Pinpoint the cell where the given text exists, returning its (X, Y) midpoint coordinate. 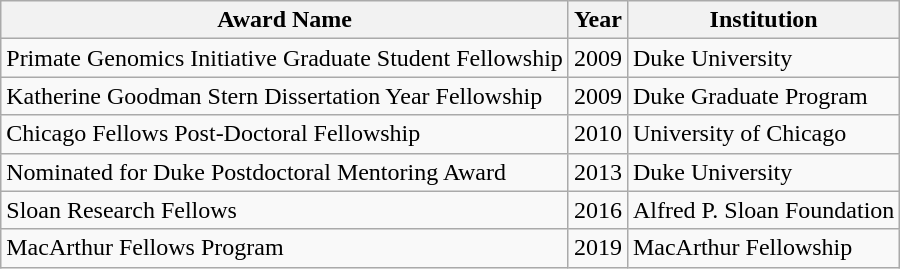
Katherine Goodman Stern Dissertation Year Fellowship (285, 96)
University of Chicago (763, 134)
Nominated for Duke Postdoctoral Mentoring Award (285, 172)
Chicago Fellows Post-Doctoral Fellowship (285, 134)
MacArthur Fellows Program (285, 248)
2010 (598, 134)
Year (598, 20)
Duke Graduate Program (763, 96)
Primate Genomics Initiative Graduate Student Fellowship (285, 58)
MacArthur Fellowship (763, 248)
Award Name (285, 20)
2013 (598, 172)
Sloan Research Fellows (285, 210)
Institution (763, 20)
Alfred P. Sloan Foundation (763, 210)
2019 (598, 248)
2016 (598, 210)
